From the cell containing the given text, extract its center point as [x, y] coordinate. 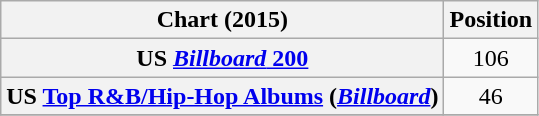
106 [491, 58]
US Top R&B/Hip-Hop Albums (Billboard) [222, 96]
Chart (2015) [222, 20]
US Billboard 200 [222, 58]
46 [491, 96]
Position [491, 20]
